Locate the cell with the specified text and output its (X, Y) center coordinate. 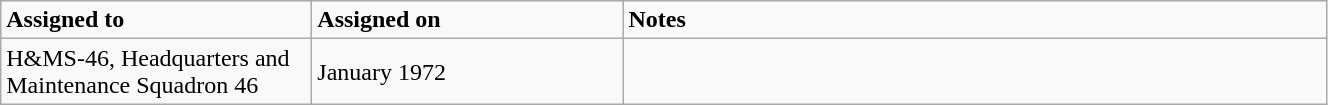
Assigned on (468, 20)
Assigned to (156, 20)
January 1972 (468, 72)
Notes (975, 20)
H&MS-46, Headquarters and Maintenance Squadron 46 (156, 72)
